Pinpoint the cell where the given text exists, returning its [X, Y] midpoint coordinate. 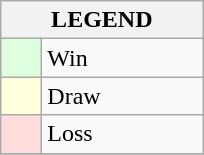
Win [122, 58]
Loss [122, 134]
Draw [122, 96]
LEGEND [102, 20]
